Locate the cell with the specified text and output its [X, Y] center coordinate. 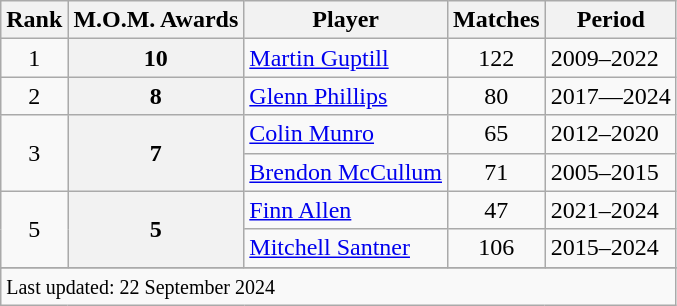
2015–2024 [610, 248]
Mitchell Santner [346, 248]
2017—2024 [610, 96]
2 [34, 96]
Brendon McCullum [346, 172]
Player [346, 20]
10 [156, 58]
Finn Allen [346, 210]
80 [497, 96]
7 [156, 153]
2005–2015 [610, 172]
47 [497, 210]
M.O.M. Awards [156, 20]
8 [156, 96]
65 [497, 134]
Matches [497, 20]
2012–2020 [610, 134]
Period [610, 20]
Glenn Phillips [346, 96]
3 [34, 153]
Last updated: 22 September 2024 [339, 286]
Rank [34, 20]
Colin Munro [346, 134]
2009–2022 [610, 58]
71 [497, 172]
1 [34, 58]
Martin Guptill [346, 58]
106 [497, 248]
2021–2024 [610, 210]
122 [497, 58]
